Capture the cell that displays the provided text and extract its [x, y] central coordinate. 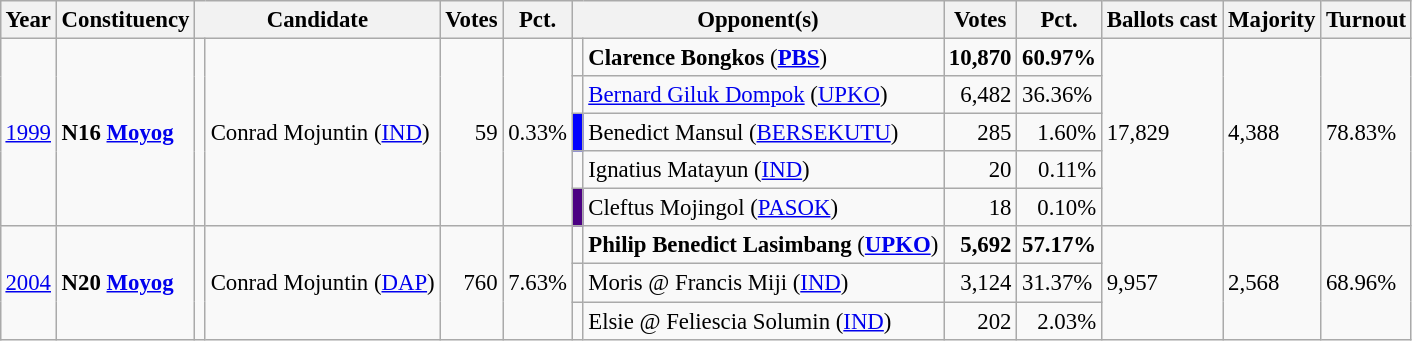
57.17% [1060, 245]
Benedict Mansul (BERSEKUTU) [764, 133]
202 [980, 321]
17,829 [1162, 132]
5,692 [980, 245]
Clarence Bongkos (PBS) [764, 57]
Moris @ Francis Miji (IND) [764, 283]
0.10% [1060, 208]
68.96% [1366, 282]
N16 Moyog [125, 132]
Constituency [125, 20]
10,870 [980, 57]
Ballots cast [1162, 20]
Year [28, 20]
0.11% [1060, 170]
36.36% [1060, 95]
Philip Benedict Lasimbang (UPKO) [764, 245]
60.97% [1060, 57]
Conrad Mojuntin (DAP) [322, 282]
Conrad Mojuntin (IND) [322, 132]
31.37% [1060, 283]
Elsie @ Feliescia Solumin (IND) [764, 321]
20 [980, 170]
18 [980, 208]
0.33% [538, 132]
59 [472, 132]
6,482 [980, 95]
760 [472, 282]
1.60% [1060, 133]
7.63% [538, 282]
Cleftus Mojingol (PASOK) [764, 208]
4,388 [1272, 132]
2.03% [1060, 321]
Turnout [1366, 20]
Opponent(s) [758, 20]
78.83% [1366, 132]
N20 Moyog [125, 282]
Majority [1272, 20]
1999 [28, 132]
285 [980, 133]
Bernard Giluk Dompok (UPKO) [764, 95]
3,124 [980, 283]
9,957 [1162, 282]
2,568 [1272, 282]
Candidate [318, 20]
Ignatius Matayun (IND) [764, 170]
2004 [28, 282]
